Determine the [X, Y] coordinate at the center of the cell enclosing the given text.  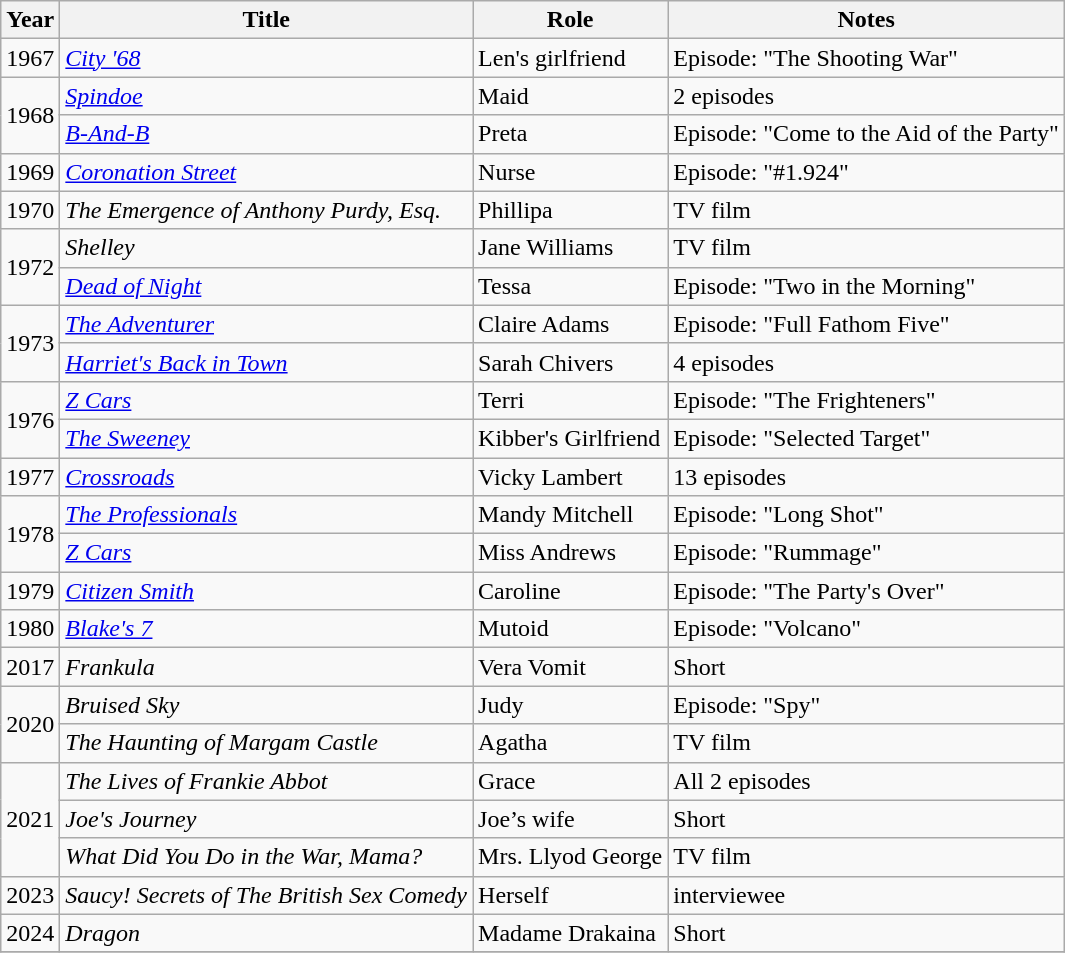
Tessa [570, 286]
Miss Andrews [570, 553]
Episode: "Selected Target" [866, 438]
4 episodes [866, 362]
Episode: "Long Shot" [866, 515]
1968 [30, 115]
Episode: "The Shooting War" [866, 58]
Claire Adams [570, 324]
1970 [30, 210]
1976 [30, 419]
1972 [30, 267]
Vicky Lambert [570, 477]
What Did You Do in the War, Mama? [266, 857]
Episode: "Two in the Morning" [866, 286]
Coronation Street [266, 172]
Terri [570, 400]
Caroline [570, 591]
1979 [30, 591]
1969 [30, 172]
Year [30, 20]
Episode: "Spy" [866, 705]
Jane Williams [570, 248]
Harriet's Back in Town [266, 362]
Episode: "The Frighteners" [866, 400]
Sarah Chivers [570, 362]
2023 [30, 895]
Herself [570, 895]
Maid [570, 96]
Len's girlfriend [570, 58]
The Adventurer [266, 324]
Agatha [570, 743]
City '68 [266, 58]
Joe's Journey [266, 819]
Episode: "The Party's Over" [866, 591]
All 2 episodes [866, 781]
Citizen Smith [266, 591]
Blake's 7 [266, 629]
The Sweeney [266, 438]
Role [570, 20]
Crossroads [266, 477]
interviewee [866, 895]
The Haunting of Margam Castle [266, 743]
2024 [30, 933]
Madame Drakaina [570, 933]
Notes [866, 20]
Dragon [266, 933]
2 episodes [866, 96]
13 episodes [866, 477]
Nurse [570, 172]
Preta [570, 134]
Episode: "Rummage" [866, 553]
Frankula [266, 667]
Phillipa [570, 210]
1977 [30, 477]
1973 [30, 343]
Shelley [266, 248]
Episode: "Come to the Aid of the Party" [866, 134]
Judy [570, 705]
Spindoe [266, 96]
2017 [30, 667]
Joe’s wife [570, 819]
1967 [30, 58]
The Professionals [266, 515]
Mrs. Llyod George [570, 857]
Episode: "Full Fathom Five" [866, 324]
Mutoid [570, 629]
Title [266, 20]
Grace [570, 781]
2021 [30, 819]
1978 [30, 534]
Dead of Night [266, 286]
2020 [30, 724]
The Lives of Frankie Abbot [266, 781]
Saucy! Secrets of The British Sex Comedy [266, 895]
Bruised Sky [266, 705]
Kibber's Girlfriend [570, 438]
Vera Vomit [570, 667]
1980 [30, 629]
Episode: "#1.924" [866, 172]
Mandy Mitchell [570, 515]
The Emergence of Anthony Purdy, Esq. [266, 210]
B-And-B [266, 134]
Episode: "Volcano" [866, 629]
